Extract the [x, y] coordinate from the center of the cell holding the provided text.  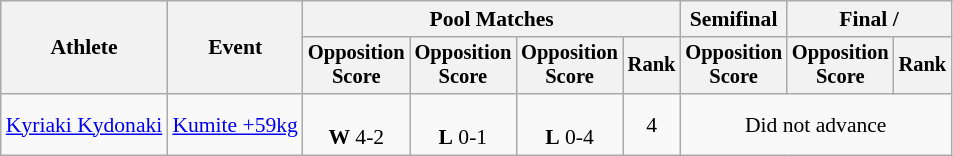
Did not advance [816, 124]
Kumite +59kg [235, 124]
L 0-4 [570, 124]
Kyriaki Kydonaki [84, 124]
Athlete [84, 48]
Pool Matches [492, 19]
W 4-2 [356, 124]
Semifinal [734, 19]
Event [235, 48]
4 [652, 124]
Final / [869, 19]
L 0-1 [464, 124]
